Return the [X, Y] coordinate for the center point of the cell that contains the specified text.  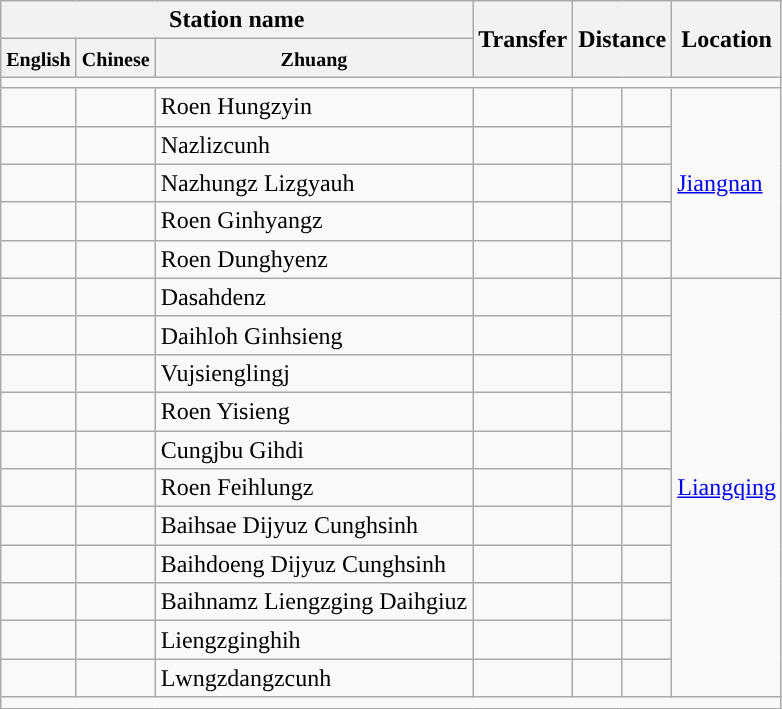
Cungjbu Gihdi [314, 449]
Roen Yisieng [314, 411]
Dasahdenz [314, 297]
Baihnamz Liengzging Daihgiuz [314, 602]
Nazlizcunh [314, 145]
Roen Feihlungz [314, 488]
Daihloh Ginhsieng [314, 335]
English [39, 58]
Nazhungz Lizgyauh [314, 183]
Location [727, 39]
Liengzginghih [314, 640]
Jiangnan [727, 183]
Station name [237, 20]
Distance [622, 39]
Roen Dunghyenz [314, 259]
Baihsae Dijyuz Cunghsinh [314, 526]
Transfer [523, 39]
Lwngzdangzcunh [314, 678]
Baihdoeng Dijyuz Cunghsinh [314, 564]
Roen Hungzyin [314, 107]
Liangqing [727, 488]
Chinese [116, 58]
Roen Ginhyangz [314, 221]
Zhuang [314, 58]
Vujsienglingj [314, 373]
